Detect which cell encompasses the target text, then output its (X, Y) center coordinate. 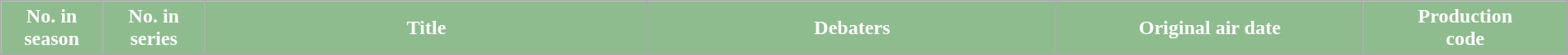
Title (427, 28)
Debaters (852, 28)
Original air date (1209, 28)
No. inseries (154, 28)
No. inseason (52, 28)
Productioncode (1465, 28)
